Scan for the cell matching the given text and deliver its (x, y) coordinate at center. 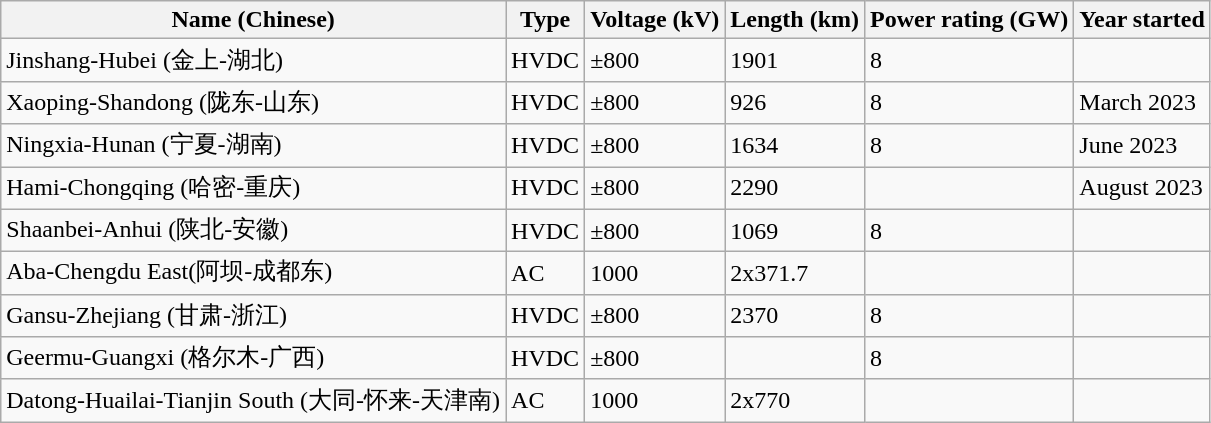
Voltage (kV) (655, 20)
Datong-Huailai-Tianjin South (大同-怀来-天津南) (254, 400)
Length (km) (795, 20)
2x371.7 (795, 274)
2370 (795, 316)
Xaoping-Shandong (陇东-山东) (254, 102)
Name (Chinese) (254, 20)
926 (795, 102)
Ningxia-Hunan (宁夏-湖南) (254, 146)
Geermu-Guangxi (格尔木-广西) (254, 358)
March 2023 (1142, 102)
Shaanbei-Anhui (陕北-安徽) (254, 230)
1069 (795, 230)
Type (546, 20)
Power rating (GW) (970, 20)
2x770 (795, 400)
Hami-Chongqing (哈密-重庆) (254, 188)
Jinshang-Hubei (金上-湖北) (254, 60)
2290 (795, 188)
1634 (795, 146)
Year started (1142, 20)
June 2023 (1142, 146)
1901 (795, 60)
Aba-Chengdu East(阿坝-成都东) (254, 274)
August 2023 (1142, 188)
Gansu-Zhejiang (甘肃-浙江) (254, 316)
